Determine the [X, Y] coordinate at the center of the cell enclosing the given text.  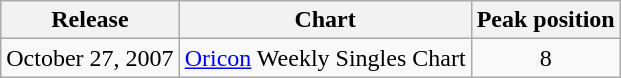
Release [90, 20]
October 27, 2007 [90, 58]
8 [546, 58]
Chart [325, 20]
Peak position [546, 20]
Oricon Weekly Singles Chart [325, 58]
